Return [X, Y] of the center of cell containing provided text 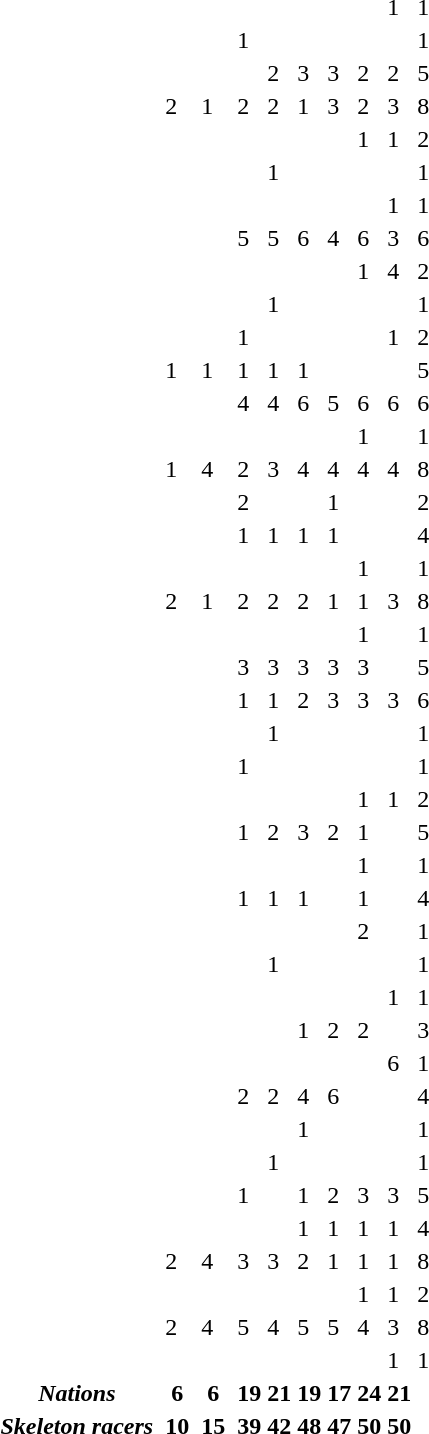
17 [340, 1393]
24 [370, 1393]
